Find where the given text appears and provide that cell's center as (x, y) coordinate. 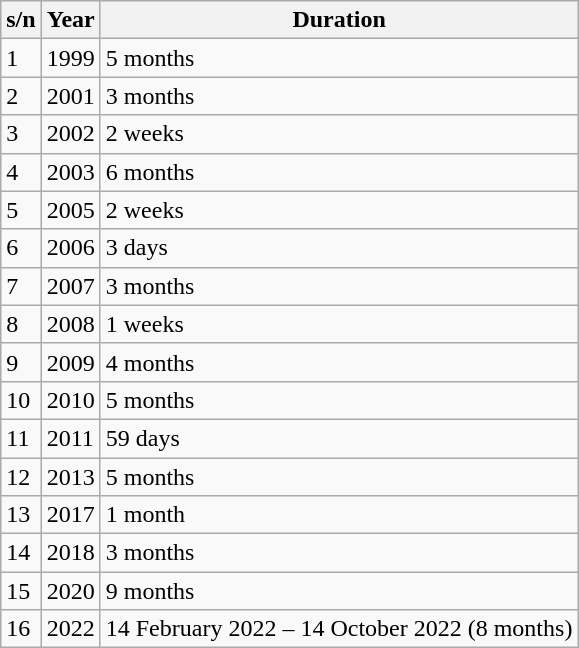
s/n (21, 20)
2018 (70, 553)
2013 (70, 477)
4 (21, 172)
10 (21, 400)
2010 (70, 400)
2001 (70, 96)
7 (21, 286)
2008 (70, 324)
12 (21, 477)
1 (21, 58)
3 (21, 134)
2002 (70, 134)
14 February 2022 – 14 October 2022 (8 months) (339, 629)
6 months (339, 172)
3 days (339, 248)
2020 (70, 591)
2017 (70, 515)
15 (21, 591)
4 months (339, 362)
1 month (339, 515)
9 months (339, 591)
2003 (70, 172)
1 weeks (339, 324)
13 (21, 515)
9 (21, 362)
2005 (70, 210)
59 days (339, 438)
2011 (70, 438)
8 (21, 324)
2009 (70, 362)
14 (21, 553)
16 (21, 629)
Duration (339, 20)
2006 (70, 248)
Year (70, 20)
2007 (70, 286)
2 (21, 96)
5 (21, 210)
2022 (70, 629)
6 (21, 248)
11 (21, 438)
1999 (70, 58)
